Pinpoint the cell where the given text exists, returning its (X, Y) midpoint coordinate. 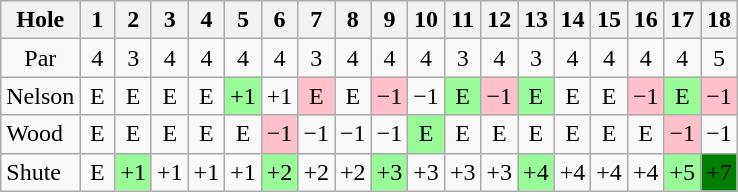
9 (390, 20)
Nelson (40, 96)
Wood (40, 134)
17 (682, 20)
8 (354, 20)
+7 (720, 172)
18 (720, 20)
16 (646, 20)
15 (610, 20)
6 (280, 20)
14 (572, 20)
Shute (40, 172)
13 (536, 20)
Hole (40, 20)
11 (462, 20)
2 (134, 20)
Par (40, 58)
7 (316, 20)
12 (500, 20)
+5 (682, 172)
10 (426, 20)
1 (98, 20)
